Pinpoint the cell where the given text exists, returning its (X, Y) midpoint coordinate. 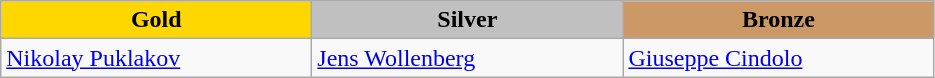
Nikolay Puklakov (156, 58)
Jens Wollenberg (468, 58)
Silver (468, 20)
Giuseppe Cindolo (778, 58)
Gold (156, 20)
Bronze (778, 20)
